Pinpoint the cell where the given text exists, returning its (x, y) midpoint coordinate. 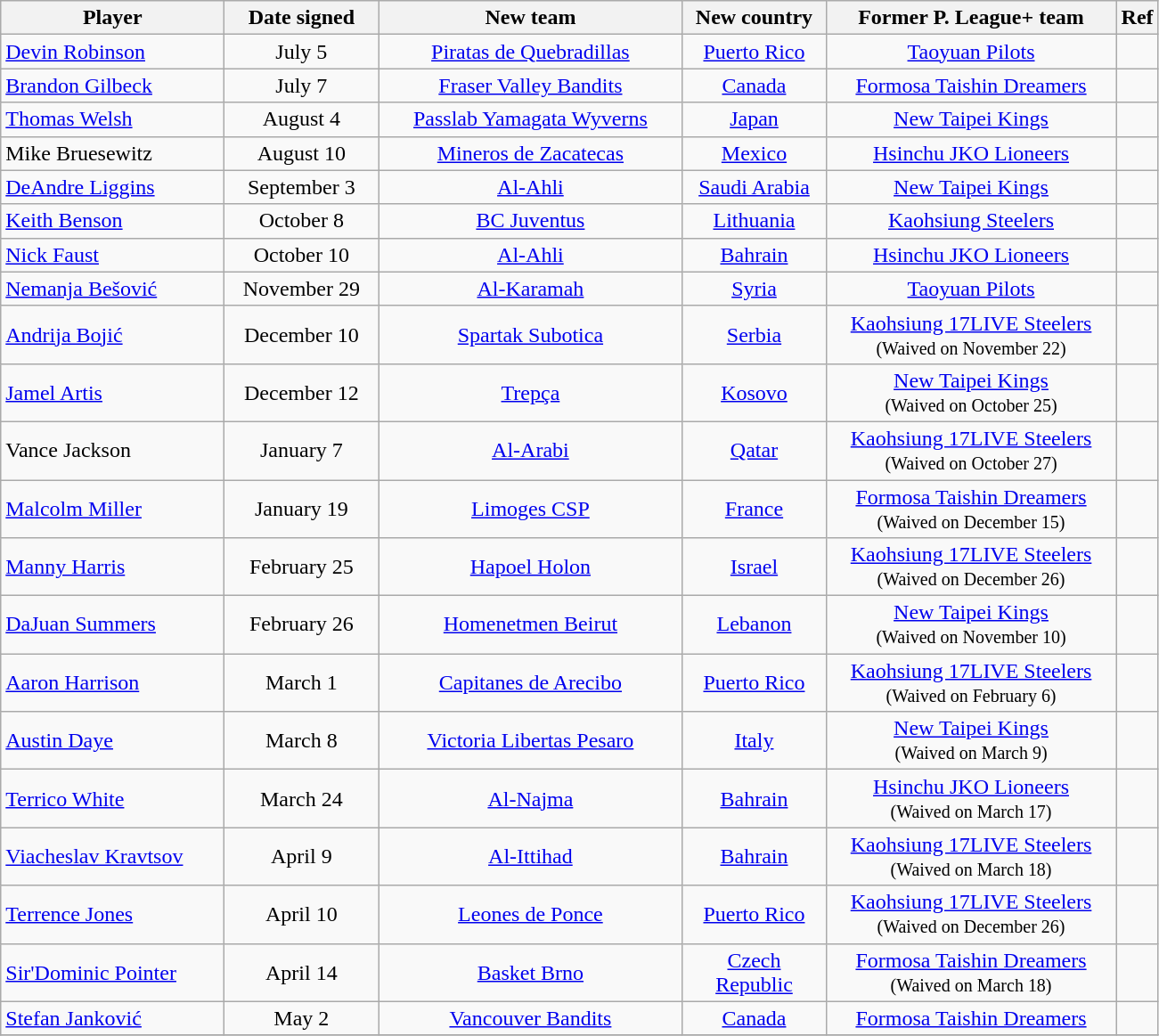
Sir'Dominic Pointer (112, 973)
Kaohsiung Steelers (971, 221)
Saudi Arabia (754, 187)
Victoria Libertas Pesaro (531, 741)
May 2 (301, 1018)
New team (531, 18)
Al-Ittihad (531, 857)
March 8 (301, 741)
New Taipei Kings(Waived on November 10) (971, 625)
Serbia (754, 335)
Jamel Artis (112, 392)
Czech Republic (754, 973)
Hapoel Holon (531, 567)
Terrico White (112, 798)
Formosa Taishin Dreamers(Waived on December 15) (971, 508)
August 10 (301, 153)
March 1 (301, 682)
Nick Faust (112, 255)
Fraser Valley Bandits (531, 86)
October 8 (301, 221)
March 24 (301, 798)
Terrence Jones (112, 914)
Spartak Subotica (531, 335)
France (754, 508)
Kaohsiung 17LIVE Steelers(Waived on February 6) (971, 682)
Homenetmen Beirut (531, 625)
Passlab Yamagata Wyverns (531, 119)
April 9 (301, 857)
Qatar (754, 451)
New Taipei Kings(Waived on October 25) (971, 392)
Keith Benson (112, 221)
DeAndre Liggins (112, 187)
July 5 (301, 52)
Mineros de Zacatecas (531, 153)
December 10 (301, 335)
January 19 (301, 508)
Al-Arabi (531, 451)
Mexico (754, 153)
Austin Daye (112, 741)
October 10 (301, 255)
July 7 (301, 86)
DaJuan Summers (112, 625)
April 14 (301, 973)
Italy (754, 741)
December 12 (301, 392)
February 25 (301, 567)
August 4 (301, 119)
Hsinchu JKO Lioneers(Waived on March 17) (971, 798)
Nemanja Bešović (112, 289)
New country (754, 18)
Ref (1137, 18)
Japan (754, 119)
April 10 (301, 914)
New Taipei Kings(Waived on March 9) (971, 741)
Basket Brno (531, 973)
Formosa Taishin Dreamers(Waived on March 18) (971, 973)
Former P. League+ team (971, 18)
Stefan Janković (112, 1018)
Capitanes de Arecibo (531, 682)
Kosovo (754, 392)
Limoges CSP (531, 508)
Thomas Welsh (112, 119)
Leones de Ponce (531, 914)
Lithuania (754, 221)
September 3 (301, 187)
November 29 (301, 289)
Mike Bruesewitz (112, 153)
Aaron Harrison (112, 682)
Vancouver Bandits (531, 1018)
Kaohsiung 17LIVE Steelers(Waived on November 22) (971, 335)
Vance Jackson (112, 451)
Player (112, 18)
Piratas de Quebradillas (531, 52)
January 7 (301, 451)
Lebanon (754, 625)
Syria (754, 289)
Brandon Gilbeck (112, 86)
Manny Harris (112, 567)
Viacheslav Kravtsov (112, 857)
Andrija Bojić (112, 335)
Date signed (301, 18)
Devin Robinson (112, 52)
February 26 (301, 625)
Al-Karamah (531, 289)
Al-Najma (531, 798)
Israel (754, 567)
Malcolm Miller (112, 508)
Kaohsiung 17LIVE Steelers(Waived on October 27) (971, 451)
Trepça (531, 392)
BC Juventus (531, 221)
Kaohsiung 17LIVE Steelers(Waived on March 18) (971, 857)
